Scan for the cell matching the given text and deliver its (X, Y) coordinate at center. 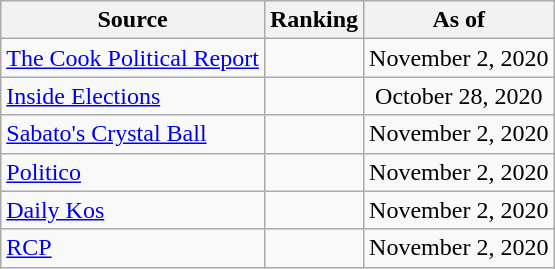
Source (133, 20)
Daily Kos (133, 210)
As of (459, 20)
October 28, 2020 (459, 96)
Politico (133, 172)
The Cook Political Report (133, 58)
Inside Elections (133, 96)
Sabato's Crystal Ball (133, 134)
RCP (133, 248)
Ranking (314, 20)
